Find where the given text appears and provide that cell's center as (X, Y) coordinate. 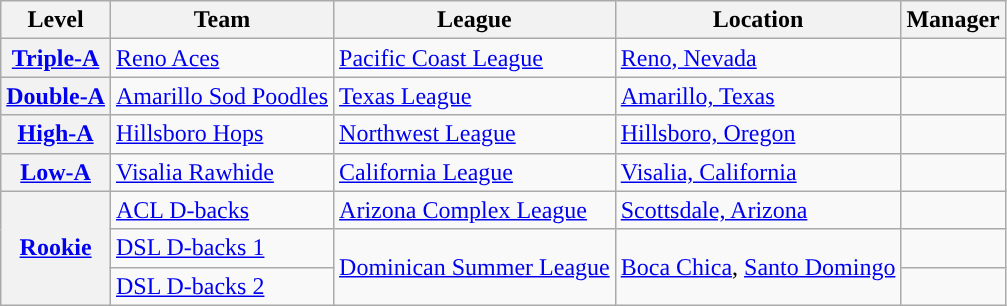
Rookie (56, 248)
League (475, 20)
Texas League (475, 96)
Boca Chica, Santo Domingo (758, 267)
Amarillo, Texas (758, 96)
Double-A (56, 96)
Visalia, California (758, 172)
ACL D-backs (222, 210)
Amarillo Sod Poodles (222, 96)
Dominican Summer League (475, 267)
Low-A (56, 172)
Location (758, 20)
Team (222, 20)
Manager (953, 20)
Hillsboro Hops (222, 134)
DSL D-backs 1 (222, 248)
Scottsdale, Arizona (758, 210)
Reno Aces (222, 58)
Level (56, 20)
California League (475, 172)
Arizona Complex League (475, 210)
Reno, Nevada (758, 58)
Hillsboro, Oregon (758, 134)
High-A (56, 134)
Pacific Coast League (475, 58)
Northwest League (475, 134)
Triple-A (56, 58)
DSL D-backs 2 (222, 286)
Visalia Rawhide (222, 172)
